Extract the (X, Y) coordinate from the center of the cell holding the provided text.  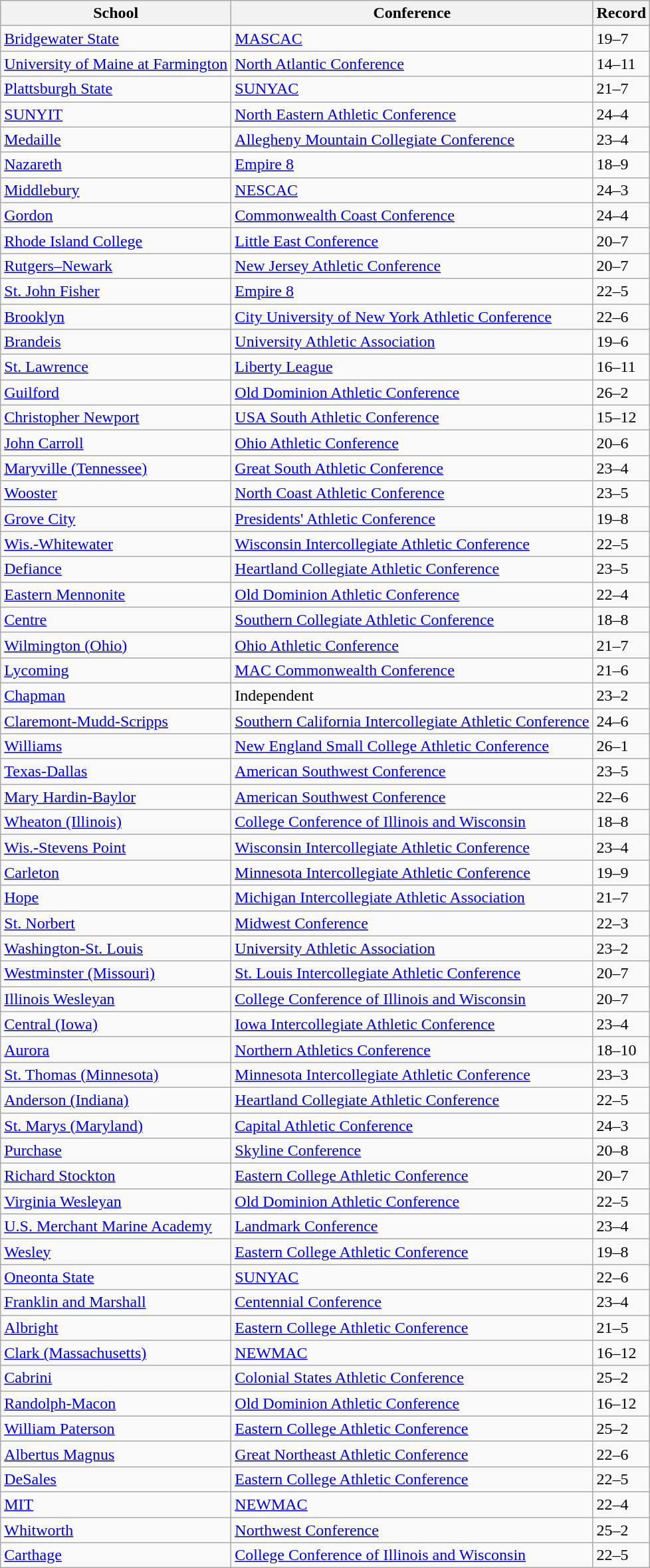
Iowa Intercollegiate Athletic Conference (412, 1024)
22–3 (621, 923)
Record (621, 13)
Hope (116, 898)
Clark (Massachusetts) (116, 1353)
23–3 (621, 1075)
Middlebury (116, 190)
Medaille (116, 139)
Wheaton (Illinois) (116, 822)
16–11 (621, 367)
New England Small College Athletic Conference (412, 746)
Michigan Intercollegiate Athletic Association (412, 898)
Oneonta State (116, 1277)
19–6 (621, 342)
Colonial States Athletic Conference (412, 1378)
26–1 (621, 746)
SUNYIT (116, 114)
Wesley (116, 1252)
St. Lawrence (116, 367)
DeSales (116, 1479)
Central (Iowa) (116, 1024)
MASCAC (412, 39)
Virginia Wesleyan (116, 1201)
Centre (116, 620)
Plattsburgh State (116, 89)
Centennial Conference (412, 1302)
Westminster (Missouri) (116, 974)
St. Thomas (Minnesota) (116, 1075)
U.S. Merchant Marine Academy (116, 1227)
City University of New York Athletic Conference (412, 317)
Rutgers–Newark (116, 266)
Claremont-Mudd-Scripps (116, 721)
18–10 (621, 1049)
Chapman (116, 695)
Eastern Mennonite (116, 594)
Northwest Conference (412, 1529)
New Jersey Athletic Conference (412, 266)
Gordon (116, 215)
Lycoming (116, 670)
Capital Athletic Conference (412, 1126)
Carleton (116, 873)
Washington-St. Louis (116, 948)
Wis.-Whitewater (116, 544)
St. John Fisher (116, 291)
15–12 (621, 418)
North Atlantic Conference (412, 64)
14–11 (621, 64)
21–6 (621, 670)
Northern Athletics Conference (412, 1049)
20–6 (621, 443)
Mary Hardin-Baylor (116, 797)
Southern California Intercollegiate Athletic Conference (412, 721)
University of Maine at Farmington (116, 64)
21–5 (621, 1328)
John Carroll (116, 443)
18–9 (621, 165)
Texas-Dallas (116, 772)
St. Norbert (116, 923)
Wooster (116, 493)
Independent (412, 695)
School (116, 13)
Whitworth (116, 1529)
Randolph-Macon (116, 1403)
Allegheny Mountain Collegiate Conference (412, 139)
Purchase (116, 1151)
Brooklyn (116, 317)
Richard Stockton (116, 1176)
Carthage (116, 1555)
Guilford (116, 392)
Bridgewater State (116, 39)
Anderson (Indiana) (116, 1100)
Liberty League (412, 367)
Midwest Conference (412, 923)
St. Marys (Maryland) (116, 1126)
Brandeis (116, 342)
Great South Athletic Conference (412, 468)
20–8 (621, 1151)
Landmark Conference (412, 1227)
Defiance (116, 569)
Franklin and Marshall (116, 1302)
Conference (412, 13)
St. Louis Intercollegiate Athletic Conference (412, 974)
Williams (116, 746)
Southern Collegiate Athletic Conference (412, 620)
William Paterson (116, 1429)
Commonwealth Coast Conference (412, 215)
Grove City (116, 519)
Illinois Wesleyan (116, 999)
Rhode Island College (116, 240)
MIT (116, 1504)
Aurora (116, 1049)
Cabrini (116, 1378)
Great Northeast Athletic Conference (412, 1454)
19–9 (621, 873)
Wilmington (Ohio) (116, 645)
Presidents' Athletic Conference (412, 519)
NESCAC (412, 190)
Christopher Newport (116, 418)
24–6 (621, 721)
Maryville (Tennessee) (116, 468)
Albright (116, 1328)
Nazareth (116, 165)
26–2 (621, 392)
North Coast Athletic Conference (412, 493)
Little East Conference (412, 240)
USA South Athletic Conference (412, 418)
MAC Commonwealth Conference (412, 670)
19–7 (621, 39)
Wis.-Stevens Point (116, 847)
Albertus Magnus (116, 1454)
North Eastern Athletic Conference (412, 114)
Skyline Conference (412, 1151)
